Provide the (X, Y) coordinate of the cell's center where the given text is located.  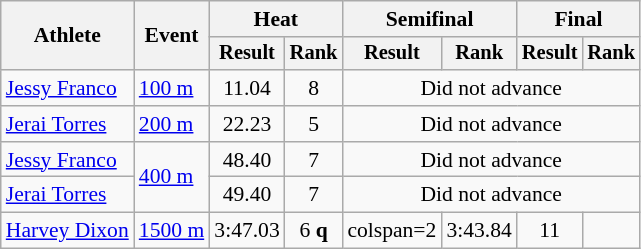
400 m (172, 178)
colspan=2 (392, 231)
1500 m (172, 231)
49.40 (246, 195)
6 q (314, 231)
5 (314, 124)
Athlete (68, 36)
3:47.03 (246, 231)
3:43.84 (478, 231)
Final (578, 19)
11.04 (246, 88)
Semifinal (430, 19)
100 m (172, 88)
Heat (276, 19)
Harvey Dixon (68, 231)
11 (550, 231)
22.23 (246, 124)
Event (172, 36)
8 (314, 88)
200 m (172, 124)
48.40 (246, 160)
